Determine the [x, y] coordinate at the center of the cell enclosing the given text.  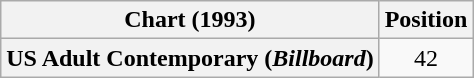
Position [426, 20]
42 [426, 58]
US Adult Contemporary (Billboard) [190, 58]
Chart (1993) [190, 20]
